Find where the given text appears and provide that cell's center as [x, y] coordinate. 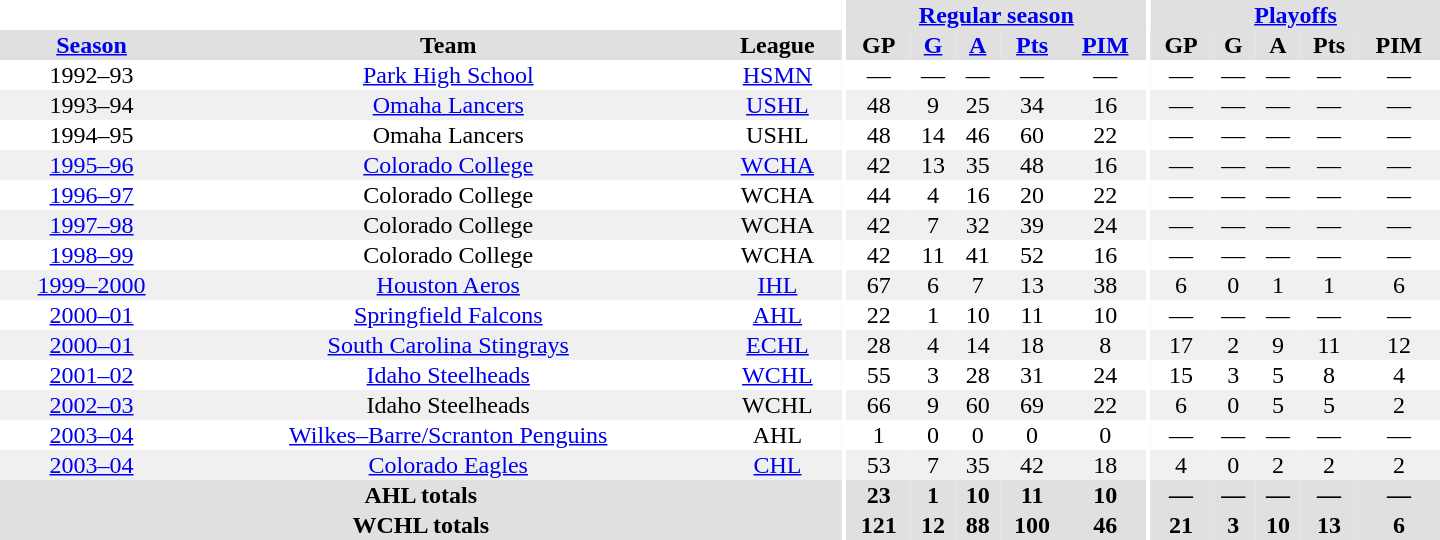
2002–03 [92, 405]
66 [878, 405]
Season [92, 45]
ECHL [777, 345]
34 [1032, 105]
1997–98 [92, 225]
1999–2000 [92, 285]
25 [978, 105]
1994–95 [92, 135]
2001–02 [92, 375]
41 [978, 255]
38 [1105, 285]
Regular season [996, 15]
Colorado Eagles [448, 465]
Park High School [448, 75]
League [777, 45]
20 [1032, 195]
CHL [777, 465]
IHL [777, 285]
88 [978, 525]
HSMN [777, 75]
South Carolina Stingrays [448, 345]
17 [1181, 345]
39 [1032, 225]
Wilkes–Barre/Scranton Penguins [448, 435]
21 [1181, 525]
67 [878, 285]
121 [878, 525]
100 [1032, 525]
69 [1032, 405]
WCHL totals [421, 525]
Playoffs [1296, 15]
44 [878, 195]
32 [978, 225]
Springfield Falcons [448, 315]
52 [1032, 255]
31 [1032, 375]
1996–97 [92, 195]
Houston Aeros [448, 285]
Team [448, 45]
15 [1181, 375]
23 [878, 495]
AHL totals [421, 495]
1992–93 [92, 75]
1998–99 [92, 255]
55 [878, 375]
53 [878, 465]
1993–94 [92, 105]
1995–96 [92, 165]
